Return [x, y] of the center of cell containing provided text 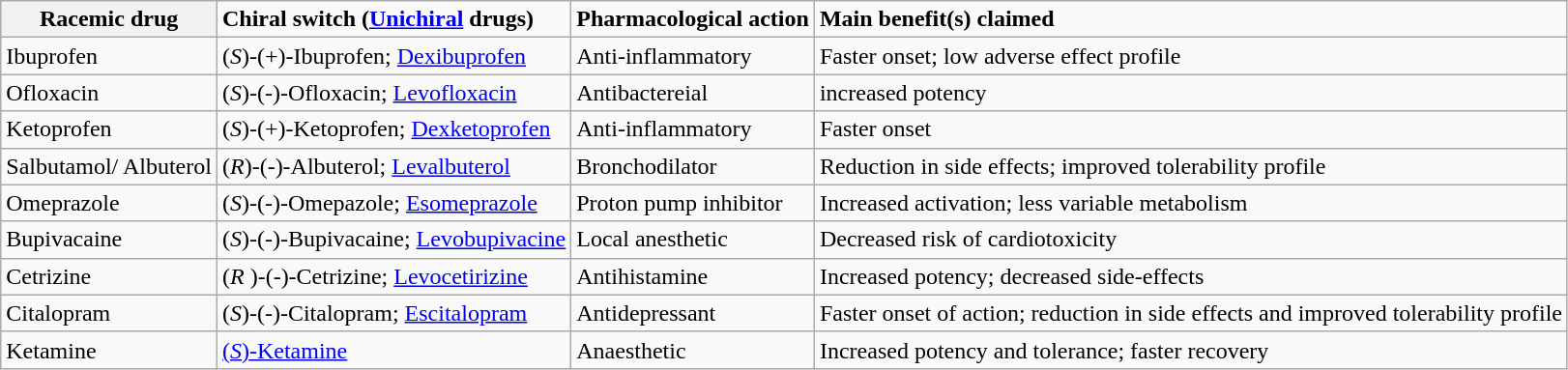
(S)-(-)-Bupivacaine; Levobupivacine [393, 240]
(R )-(-)-Cetrizine; Levocetirizine [393, 276]
Chiral switch (Unichiral drugs) [393, 19]
(S)-(-)-Omepazole; Esomeprazole [393, 203]
Reduction in side effects; improved tolerability profile [1191, 166]
Bupivacaine [109, 240]
Local anesthetic [693, 240]
(S)-Ketamine [393, 350]
Anaesthetic [693, 350]
Pharmacological action [693, 19]
Ketamine [109, 350]
Ibuprofen [109, 56]
Cetrizine [109, 276]
Antihistamine [693, 276]
(S)-(+)-Ibuprofen; Dexibuprofen [393, 56]
Antidepressant [693, 313]
Citalopram [109, 313]
Main benefit(s) claimed [1191, 19]
Ofloxacin [109, 93]
Omeprazole [109, 203]
Increased potency and tolerance; faster recovery [1191, 350]
(R)-(-)-Albuterol; Levalbuterol [393, 166]
Increased activation; less variable metabolism [1191, 203]
(S)-(-)-Ofloxacin; Levofloxacin [393, 93]
Increased potency; decreased side-effects [1191, 276]
Faster onset [1191, 129]
increased potency [1191, 93]
Salbutamol/ Albuterol [109, 166]
(S)-(+)-Ketoprofen; Dexketoprofen [393, 129]
Faster onset of action; reduction in side effects and improved tolerability profile [1191, 313]
Antibactereial [693, 93]
Ketoprofen [109, 129]
(S)-(-)-Citalopram; Escitalopram [393, 313]
Faster onset; low adverse effect profile [1191, 56]
Racemic drug [109, 19]
Decreased risk of cardiotoxicity [1191, 240]
Proton pump inhibitor [693, 203]
Bronchodilator [693, 166]
